Detect which cell encompasses the target text, then output its (x, y) center coordinate. 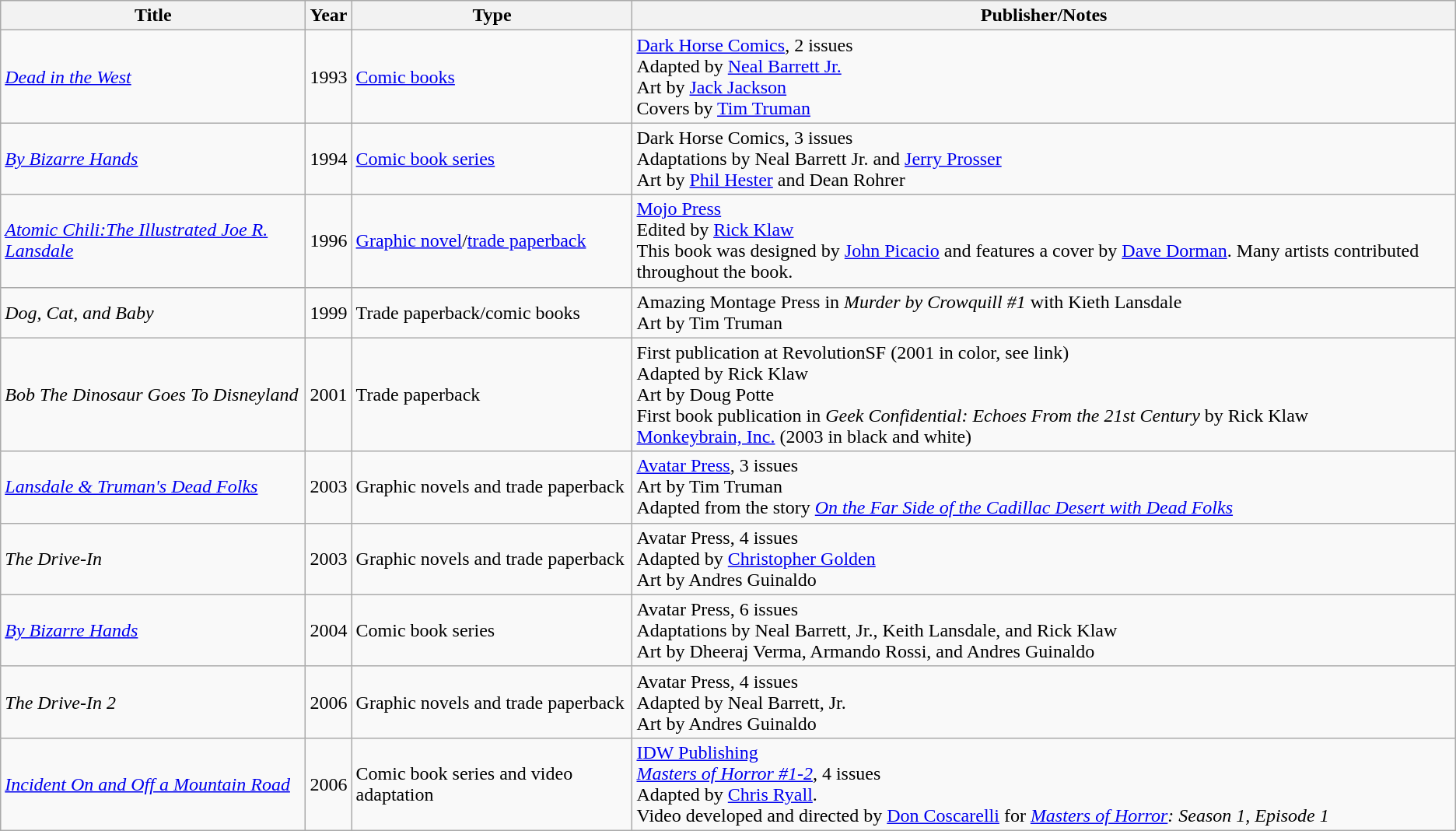
1996 (328, 241)
2001 (328, 394)
Lansdale & Truman's Dead Folks (153, 487)
Bob The Dinosaur Goes To Disneyland (153, 394)
1999 (328, 313)
Comic book series and video adaptation (492, 784)
Avatar Press, 4 issuesAdapted by Christopher GoldenArt by Andres Guinaldo (1044, 559)
The Drive-In (153, 559)
1994 (328, 159)
Dead in the West (153, 76)
Trade paperback (492, 394)
Avatar Press, 4 issuesAdapted by Neal Barrett, Jr.Art by Andres Guinaldo (1044, 702)
Atomic Chili:The Illustrated Joe R. Lansdale (153, 241)
Avatar Press, 6 issuesAdaptations by Neal Barrett, Jr., Keith Lansdale, and Rick KlawArt by Dheeraj Verma, Armando Rossi, and Andres Guinaldo (1044, 630)
Trade paperback/comic books (492, 313)
The Drive-In 2 (153, 702)
Incident On and Off a Mountain Road (153, 784)
2004 (328, 630)
Title (153, 16)
Avatar Press, 3 issuesArt by Tim TrumanAdapted from the story On the Far Side of the Cadillac Desert with Dead Folks (1044, 487)
Comic books (492, 76)
Dark Horse Comics, 3 issuesAdaptations by Neal Barrett Jr. and Jerry ProsserArt by Phil Hester and Dean Rohrer (1044, 159)
Year (328, 16)
Graphic novel/trade paperback (492, 241)
Publisher/Notes (1044, 16)
Type (492, 16)
1993 (328, 76)
Dark Horse Comics, 2 issuesAdapted by Neal Barrett Jr.Art by Jack JacksonCovers by Tim Truman (1044, 76)
Amazing Montage Press in Murder by Crowquill #1 with Kieth LansdaleArt by Tim Truman (1044, 313)
Dog, Cat, and Baby (153, 313)
